Locate the cell with the specified text and output its [x, y] center coordinate. 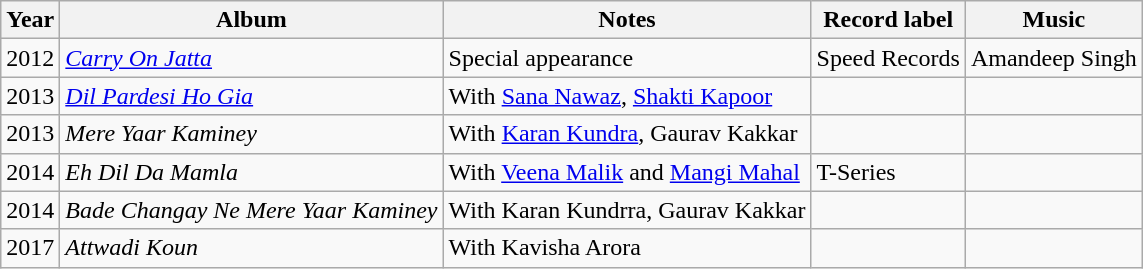
Amandeep Singh [1054, 58]
With Sana Nawaz, Shakti Kapoor [627, 96]
With Veena Malik and Mangi Mahal [627, 172]
Music [1054, 20]
Year [30, 20]
Speed Records [888, 58]
With Karan Kundra, Gaurav Kakkar [627, 134]
2017 [30, 248]
Eh Dil Da Mamla [252, 172]
T-Series [888, 172]
Dil Pardesi Ho Gia [252, 96]
Notes [627, 20]
Special appearance [627, 58]
2012 [30, 58]
Carry On Jatta [252, 58]
Record label [888, 20]
With Karan Kundrra, Gaurav Kakkar [627, 210]
Attwadi Koun [252, 248]
Album [252, 20]
Mere Yaar Kaminey [252, 134]
Bade Changay Ne Mere Yaar Kaminey [252, 210]
With Kavisha Arora [627, 248]
